Scan for the cell matching the given text and deliver its (x, y) coordinate at center. 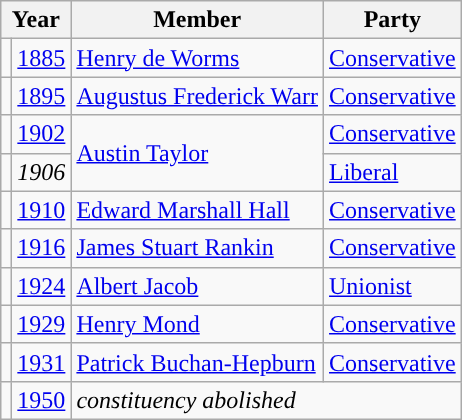
Liberal (393, 172)
Albert Jacob (198, 286)
Year (36, 20)
Henry Mond (198, 324)
1895 (42, 96)
1885 (42, 58)
Member (198, 20)
1950 (42, 400)
James Stuart Rankin (198, 248)
1910 (42, 210)
constituency abolished (266, 400)
Augustus Frederick Warr (198, 96)
1929 (42, 324)
Unionist (393, 286)
Edward Marshall Hall (198, 210)
1916 (42, 248)
Party (393, 20)
1931 (42, 362)
Patrick Buchan-Hepburn (198, 362)
Austin Taylor (198, 153)
1906 (42, 172)
1902 (42, 134)
1924 (42, 286)
Henry de Worms (198, 58)
